Return the [X, Y] coordinate for the center point of the cell that contains the specified text.  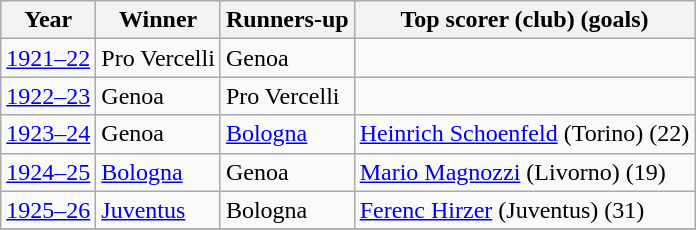
Heinrich Schoenfeld (Torino) (22) [524, 134]
Winner [158, 20]
1924–25 [48, 172]
1923–24 [48, 134]
1922–23 [48, 96]
Mario Magnozzi (Livorno) (19) [524, 172]
Top scorer (club) (goals) [524, 20]
Year [48, 20]
1921–22 [48, 58]
Runners-up [287, 20]
1925–26 [48, 210]
Ferenc Hirzer (Juventus) (31) [524, 210]
Juventus [158, 210]
